Search for the cell housing the specified text and yield its (X, Y) center coordinate. 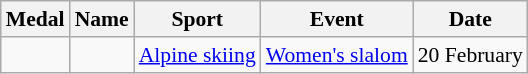
Medal (36, 19)
20 February (470, 55)
Women's slalom (337, 55)
Date (470, 19)
Name (102, 19)
Alpine skiing (198, 55)
Sport (198, 19)
Event (337, 19)
